Provide the [X, Y] coordinate of the cell's center where the given text is located.  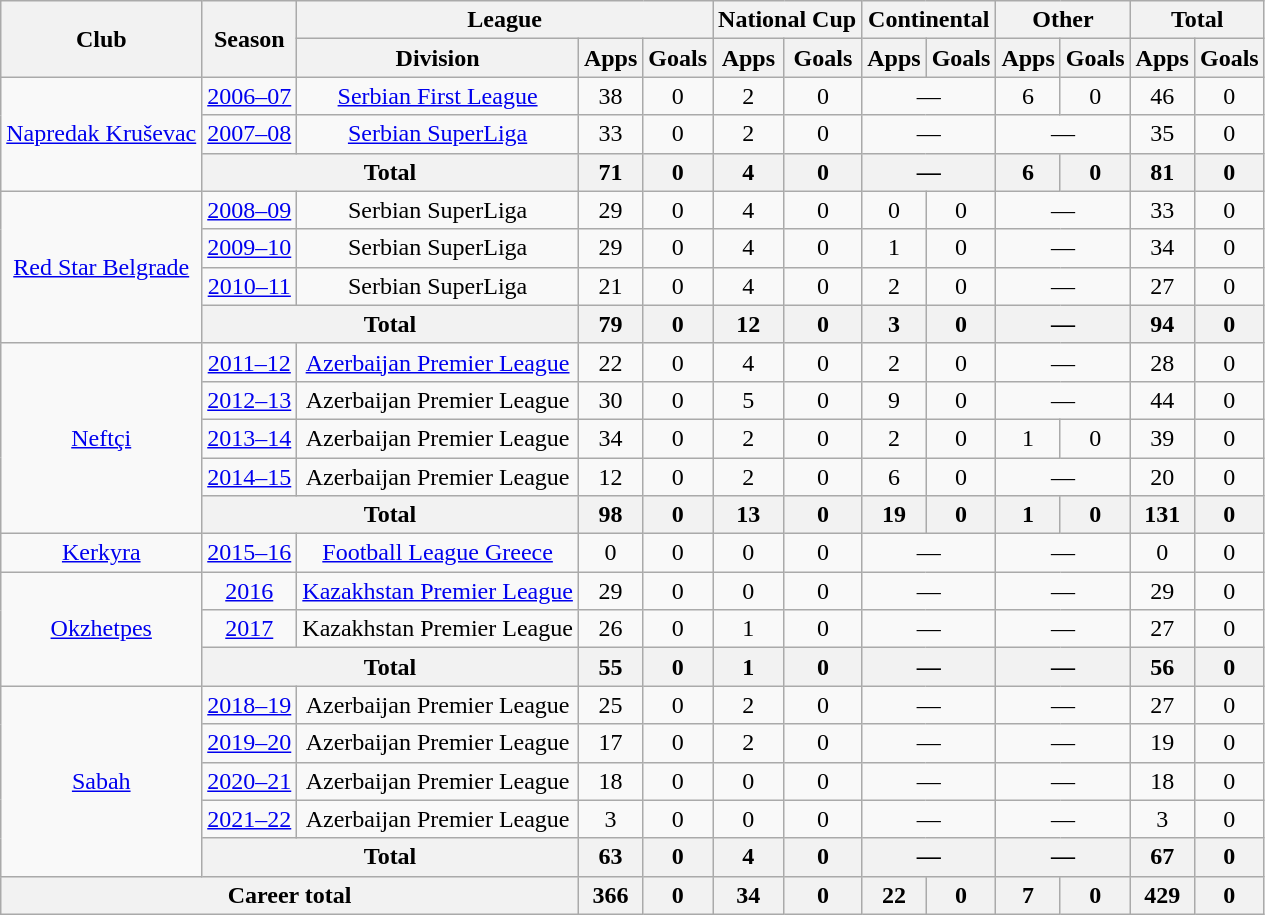
56 [1162, 667]
63 [610, 857]
67 [1162, 857]
Napredak Kruševac [102, 134]
7 [1028, 895]
2019–20 [250, 743]
94 [1162, 324]
35 [1162, 134]
2018–19 [250, 705]
366 [610, 895]
Football League Greece [438, 553]
429 [1162, 895]
Serbian First League [438, 96]
Season [250, 39]
13 [749, 515]
21 [610, 286]
71 [610, 172]
38 [610, 96]
Division [438, 58]
39 [1162, 438]
81 [1162, 172]
2016 [250, 591]
Continental [929, 20]
9 [894, 400]
2020–21 [250, 781]
79 [610, 324]
Other [1063, 20]
2007–08 [250, 134]
Kerkyra [102, 553]
National Cup [788, 20]
26 [610, 629]
2011–12 [250, 362]
Club [102, 39]
25 [610, 705]
2010–11 [250, 286]
2015–16 [250, 553]
Neftçi [102, 438]
2009–10 [250, 248]
League [505, 20]
2017 [250, 629]
28 [1162, 362]
2012–13 [250, 400]
131 [1162, 515]
20 [1162, 477]
55 [610, 667]
5 [749, 400]
46 [1162, 96]
2006–07 [250, 96]
30 [610, 400]
2021–22 [250, 819]
2014–15 [250, 477]
98 [610, 515]
2008–09 [250, 210]
17 [610, 743]
44 [1162, 400]
2013–14 [250, 438]
Career total [290, 895]
Sabah [102, 781]
Okzhetpes [102, 629]
Red Star Belgrade [102, 267]
